Pinpoint the cell where the given text exists, returning its [x, y] midpoint coordinate. 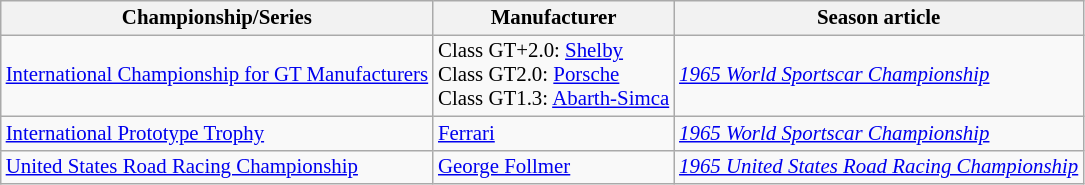
Class GT+2.0: Shelby Class GT2.0: Porsche Class GT1.3: Abarth-Simca [554, 75]
International Championship for GT Manufacturers [217, 75]
United States Road Racing Championship [217, 167]
International Prototype Trophy [217, 133]
George Follmer [554, 167]
Season article [878, 18]
Manufacturer [554, 18]
Ferrari [554, 133]
Championship/Series [217, 18]
1965 United States Road Racing Championship [878, 167]
